Find where the given text appears and provide that cell's center as (X, Y) coordinate. 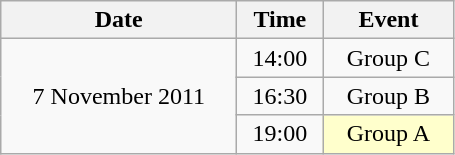
Group C (388, 58)
19:00 (280, 134)
Date (119, 20)
Event (388, 20)
Time (280, 20)
7 November 2011 (119, 96)
16:30 (280, 96)
14:00 (280, 58)
Group A (388, 134)
Group B (388, 96)
